From the cell containing the given text, extract its center point as [x, y] coordinate. 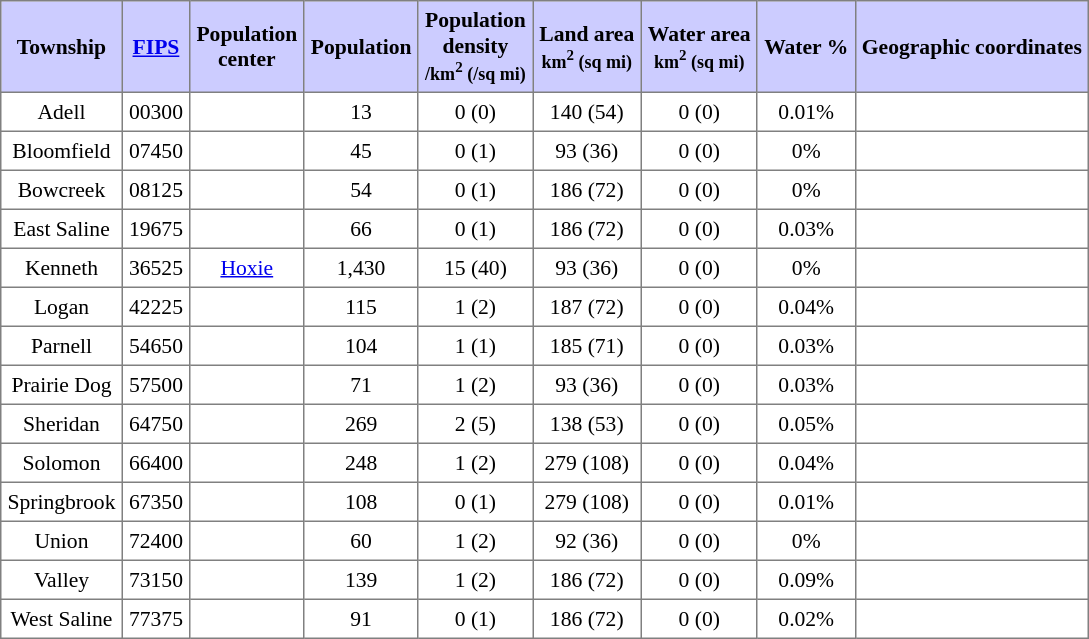
66 [361, 228]
1 (1) [475, 346]
Logan [62, 306]
Kenneth [62, 268]
Parnell [62, 346]
FIPS [156, 47]
Hoxie [247, 268]
71 [361, 384]
64750 [156, 424]
Sheridan [62, 424]
Union [62, 540]
36525 [156, 268]
73150 [156, 580]
West Saline [62, 618]
13 [361, 112]
Water areakm2 (sq mi) [699, 47]
0.05% [806, 424]
2 (5) [475, 424]
Land areakm2 (sq mi) [587, 47]
Valley [62, 580]
Adell [62, 112]
139 [361, 580]
72400 [156, 540]
1,430 [361, 268]
0.09% [806, 580]
Populationdensity/km2 (/sq mi) [475, 47]
07450 [156, 150]
Springbrook [62, 502]
140 (54) [587, 112]
Populationcenter [247, 47]
248 [361, 462]
57500 [156, 384]
54650 [156, 346]
Population [361, 47]
77375 [156, 618]
Geographic coordinates [972, 47]
115 [361, 306]
185 (71) [587, 346]
East Saline [62, 228]
42225 [156, 306]
Bowcreek [62, 190]
Water % [806, 47]
60 [361, 540]
Prairie Dog [62, 384]
108 [361, 502]
104 [361, 346]
138 (53) [587, 424]
92 (36) [587, 540]
187 (72) [587, 306]
45 [361, 150]
Bloomfield [62, 150]
Solomon [62, 462]
08125 [156, 190]
66400 [156, 462]
54 [361, 190]
0.02% [806, 618]
Township [62, 47]
67350 [156, 502]
00300 [156, 112]
19675 [156, 228]
269 [361, 424]
91 [361, 618]
15 (40) [475, 268]
